Scan for the cell matching the given text and deliver its [x, y] coordinate at center. 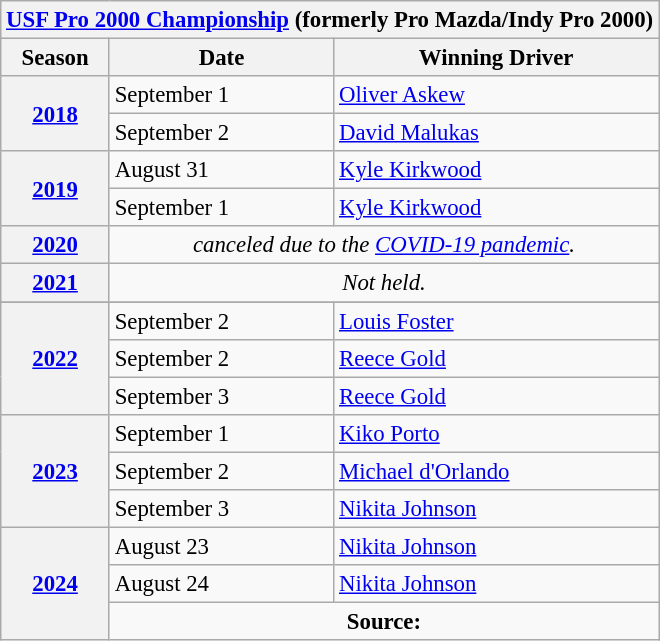
August 23 [221, 546]
2020 [56, 245]
Date [221, 58]
Louis Foster [496, 321]
canceled due to the COVID-19 pandemic. [384, 245]
2018 [56, 114]
August 24 [221, 584]
Oliver Askew [496, 95]
August 31 [221, 170]
Kiko Porto [496, 433]
David Malukas [496, 133]
2024 [56, 584]
Michael d'Orlando [496, 471]
Not held. [384, 283]
Season [56, 58]
2022 [56, 358]
Source: [384, 621]
2021 [56, 283]
Winning Driver [496, 58]
USF Pro 2000 Championship (formerly Pro Mazda/Indy Pro 2000) [330, 20]
2019 [56, 188]
2023 [56, 470]
